Identify which cell holds the provided text, then report its (x, y) central coordinate. 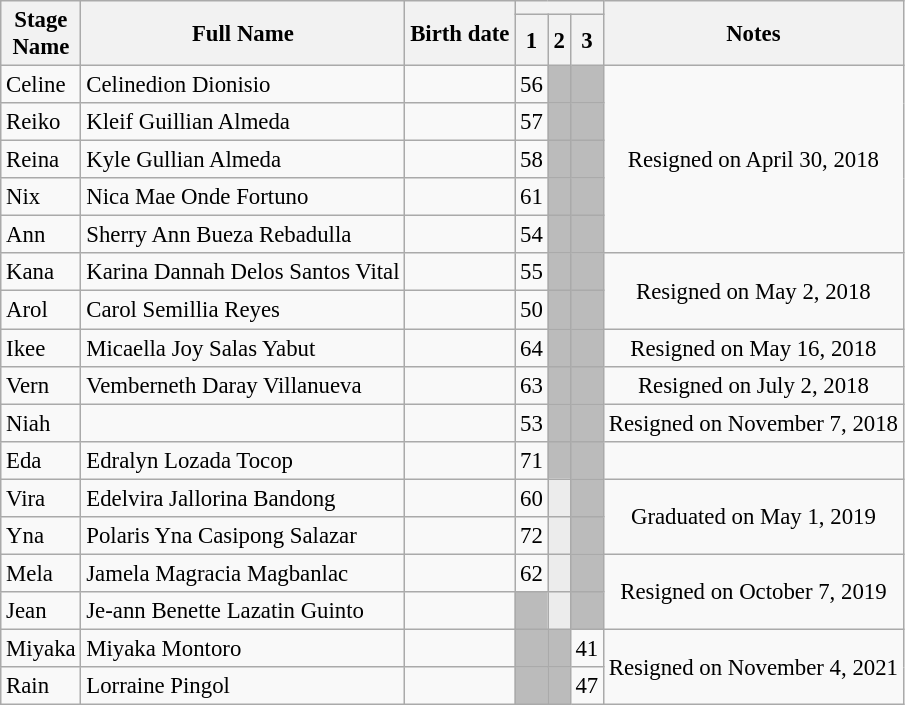
50 (532, 310)
1 (532, 40)
Edralyn Lozada Tocop (243, 460)
Ann (41, 235)
Sherry Ann Bueza Rebadulla (243, 235)
Nica Mae Onde Fortuno (243, 197)
Reina (41, 160)
Karina Dannah Delos Santos Vital (243, 273)
Reiko (41, 122)
Notes (754, 34)
Vemberneth Daray Villanueva (243, 385)
64 (532, 348)
3 (586, 40)
72 (532, 536)
Vira (41, 498)
53 (532, 423)
Miyaka Montoro (243, 648)
Micaella Joy Salas Yabut (243, 348)
Eda (41, 460)
Edelvira Jallorina Bandong (243, 498)
56 (532, 85)
47 (586, 686)
Rain (41, 686)
Resigned on October 7, 2019 (754, 592)
Je-ann Benette Lazatin Guinto (243, 611)
Arol (41, 310)
Full Name (243, 34)
Miyaka (41, 648)
2 (559, 40)
57 (532, 122)
Vern (41, 385)
61 (532, 197)
54 (532, 235)
Birth date (460, 34)
Kana (41, 273)
Ikee (41, 348)
60 (532, 498)
Resigned on November 4, 2021 (754, 666)
Jean (41, 611)
55 (532, 273)
StageName (41, 34)
71 (532, 460)
Yna (41, 536)
Lorraine Pingol (243, 686)
Celine (41, 85)
Jamela Magracia Magbanlac (243, 573)
Niah (41, 423)
Mela (41, 573)
Kyle Gullian Almeda (243, 160)
Nix (41, 197)
Resigned on July 2, 2018 (754, 385)
Kleif Guillian Almeda (243, 122)
62 (532, 573)
Resigned on May 16, 2018 (754, 348)
Carol Semillia Reyes (243, 310)
Resigned on May 2, 2018 (754, 292)
Celinedion Dionisio (243, 85)
Resigned on November 7, 2018 (754, 423)
63 (532, 385)
Polaris Yna Casipong Salazar (243, 536)
41 (586, 648)
Graduated on May 1, 2019 (754, 516)
58 (532, 160)
Resigned on April 30, 2018 (754, 160)
